Return (X, Y) of the center of cell containing provided text 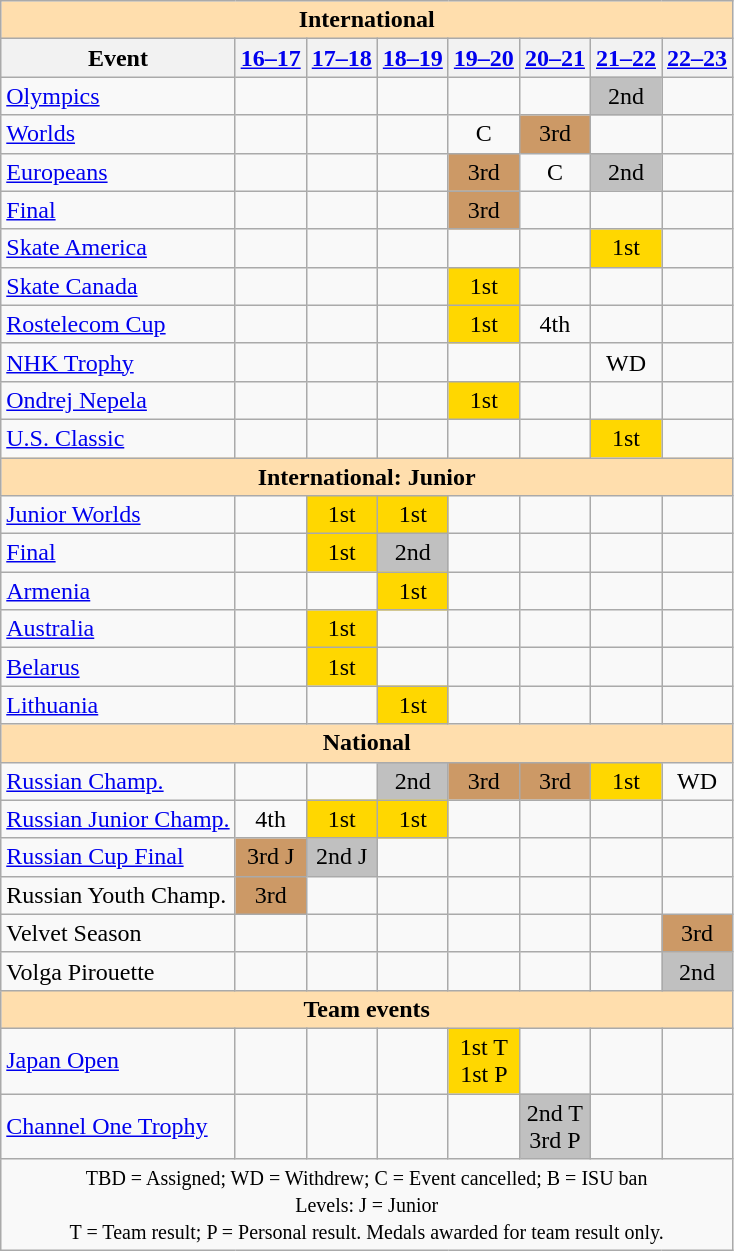
18–19 (412, 58)
Russian Cup Final (118, 857)
3rd J (270, 857)
Team events (367, 1009)
Russian Youth Champ. (118, 895)
Russian Junior Champ. (118, 819)
Volga Pirouette (118, 971)
Skate America (118, 248)
NHK Trophy (118, 362)
2nd T 3rd P (554, 1126)
Ondrej Nepela (118, 400)
Channel One Trophy (118, 1126)
Skate Canada (118, 286)
1st T 1st P (484, 1060)
16–17 (270, 58)
U.S. Classic (118, 438)
Russian Champ. (118, 781)
22–23 (698, 58)
Australia (118, 629)
2nd J (342, 857)
Worlds (118, 134)
Rostelecom Cup (118, 324)
17–18 (342, 58)
Event (118, 58)
Europeans (118, 172)
International: Junior (367, 477)
Olympics (118, 96)
Armenia (118, 591)
Junior Worlds (118, 515)
Lithuania (118, 705)
20–21 (554, 58)
International (367, 20)
Velvet Season (118, 933)
19–20 (484, 58)
Belarus (118, 667)
Japan Open (118, 1060)
21–22 (626, 58)
National (367, 743)
